Search for the cell housing the specified text and yield its (x, y) center coordinate. 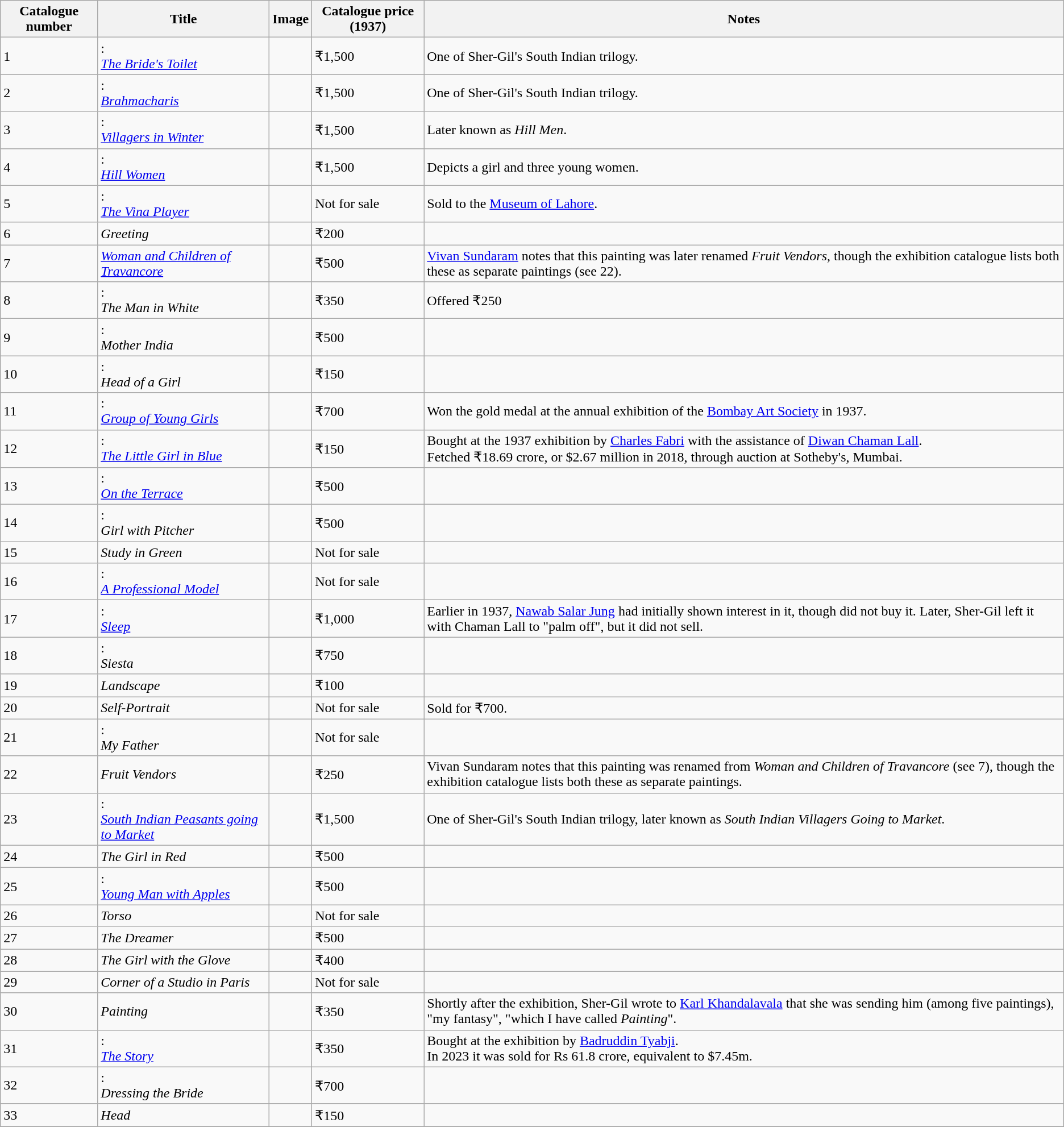
The Dreamer (184, 938)
:South Indian Peasants going to Market (184, 819)
19 (49, 685)
₹400 (368, 960)
₹100 (368, 685)
22 (49, 774)
5 (49, 203)
4 (49, 167)
The Girl in Red (184, 856)
₹200 (368, 234)
Fruit Vendors (184, 774)
3 (49, 130)
Sold to the Museum of Lahore. (743, 203)
:The Story (184, 1048)
14 (49, 523)
6 (49, 234)
Title (184, 19)
:Group of Young Girls (184, 411)
18 (49, 656)
27 (49, 938)
28 (49, 960)
:Hill Women (184, 167)
:The Vina Player (184, 203)
Greeting (184, 234)
Landscape (184, 685)
Painting (184, 1012)
₹250 (368, 774)
21 (49, 738)
Self-Portrait (184, 708)
31 (49, 1048)
32 (49, 1086)
25 (49, 887)
2 (49, 93)
Offered ₹250 (743, 300)
20 (49, 708)
12 (49, 449)
Study in Green (184, 552)
29 (49, 982)
Catalogue number (49, 19)
15 (49, 552)
Catalogue price (1937) (368, 19)
Woman and Children of Travancore (184, 264)
30 (49, 1012)
Notes (743, 19)
The Girl with the Glove (184, 960)
:The Little Girl in Blue (184, 449)
₹1,000 (368, 618)
₹750 (368, 656)
10 (49, 374)
Sold for ₹700. (743, 708)
1 (49, 56)
:Young Man with Apples (184, 887)
Image (291, 19)
9 (49, 338)
Bought at the exhibition by Badruddin Tyabji.In 2023 it was sold for Rs 61.8 crore, equivalent to $7.45m. (743, 1048)
Corner of a Studio in Paris (184, 982)
:Girl with Pitcher (184, 523)
:On the Terrace (184, 486)
:Head of a Girl (184, 374)
16 (49, 582)
7 (49, 264)
8 (49, 300)
:Dressing the Bride (184, 1086)
24 (49, 856)
:Mother India (184, 338)
One of Sher-Gil's South Indian trilogy, later known as South Indian Villagers Going to Market. (743, 819)
:My Father (184, 738)
:Siesta (184, 656)
13 (49, 486)
Head (184, 1115)
Torso (184, 916)
23 (49, 819)
:Villagers in Winter (184, 130)
26 (49, 916)
Won the gold medal at the annual exhibition of the Bombay Art Society in 1937. (743, 411)
:Brahmacharis (184, 93)
:Sleep (184, 618)
:The Bride's Toilet (184, 56)
Depicts a girl and three young women. (743, 167)
17 (49, 618)
11 (49, 411)
:The Man in White (184, 300)
Later known as Hill Men. (743, 130)
33 (49, 1115)
:A Professional Model (184, 582)
